Search for the cell housing the specified text and yield its (x, y) center coordinate. 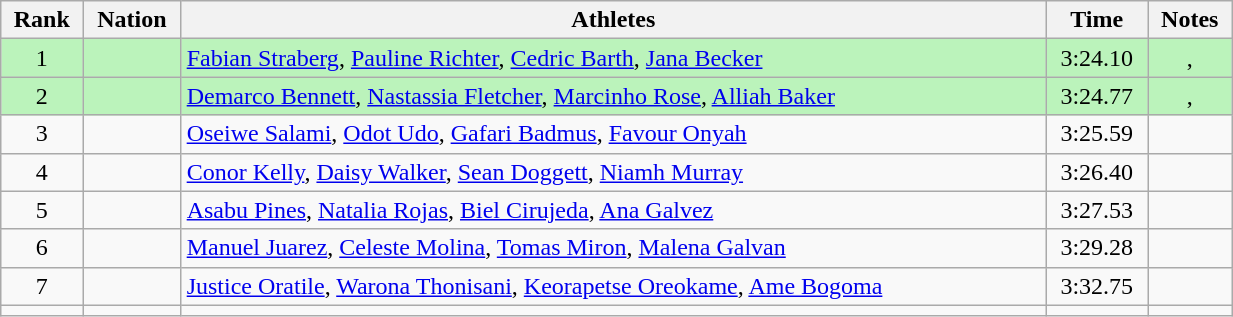
3:29.28 (1097, 248)
Nation (132, 20)
Fabian Straberg, Pauline Richter, Cedric Barth, Jana Becker (613, 58)
Conor Kelly, Daisy Walker, Sean Doggett, Niamh Murray (613, 172)
Justice Oratile, Warona Thonisani, Keorapetse Oreokame, Ame Bogoma (613, 286)
3:32.75 (1097, 286)
3:24.10 (1097, 58)
6 (42, 248)
5 (42, 210)
Time (1097, 20)
3:27.53 (1097, 210)
3:25.59 (1097, 134)
4 (42, 172)
7 (42, 286)
Oseiwe Salami, Odot Udo, Gafari Badmus, Favour Onyah (613, 134)
Athletes (613, 20)
1 (42, 58)
3:26.40 (1097, 172)
Rank (42, 20)
Manuel Juarez, Celeste Molina, Tomas Miron, Malena Galvan (613, 248)
3:24.77 (1097, 96)
2 (42, 96)
Asabu Pines, Natalia Rojas, Biel Cirujeda, Ana Galvez (613, 210)
Notes (1190, 20)
Demarco Bennett, Nastassia Fletcher, Marcinho Rose, Alliah Baker (613, 96)
3 (42, 134)
